Extract the [X, Y] coordinate from the center of the cell holding the provided text.  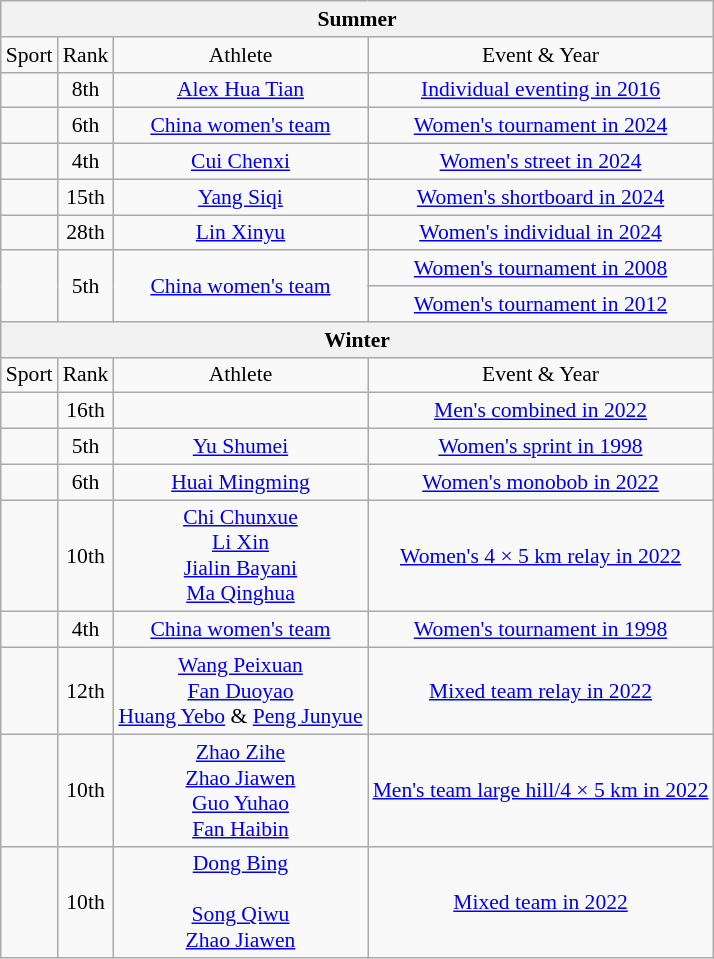
Women's street in 2024 [541, 162]
Women's 4 × 5 km relay in 2022 [541, 556]
Men's combined in 2022 [541, 411]
Wang PeixuanFan DuoyaoHuang Yebo & Peng Junyue [240, 692]
Individual eventing in 2016 [541, 90]
Summer [358, 19]
12th [86, 692]
Mixed team in 2022 [541, 902]
Dong BingSong QiwuZhao Jiawen [240, 902]
Yu Shumei [240, 447]
Women's tournament in 2024 [541, 126]
Alex Hua Tian [240, 90]
Women's tournament in 1998 [541, 630]
28th [86, 233]
Zhao ZiheZhao JiawenGuo YuhaoFan Haibin [240, 790]
8th [86, 90]
Chi ChunxueLi XinJialin BayaniMa Qinghua [240, 556]
Men's team large hill/4 × 5 km in 2022 [541, 790]
16th [86, 411]
Winter [358, 340]
Women's sprint in 1998 [541, 447]
Mixed team relay in 2022 [541, 692]
Huai Mingming [240, 482]
Women's tournament in 2012 [541, 304]
Women's shortboard in 2024 [541, 197]
Yang Siqi [240, 197]
Cui Chenxi [240, 162]
Women's monobob in 2022 [541, 482]
15th [86, 197]
Lin Xinyu [240, 233]
Women's tournament in 2008 [541, 269]
Women's individual in 2024 [541, 233]
